For the text-containing cell, return its midpoint in (x, y) coordinate format. 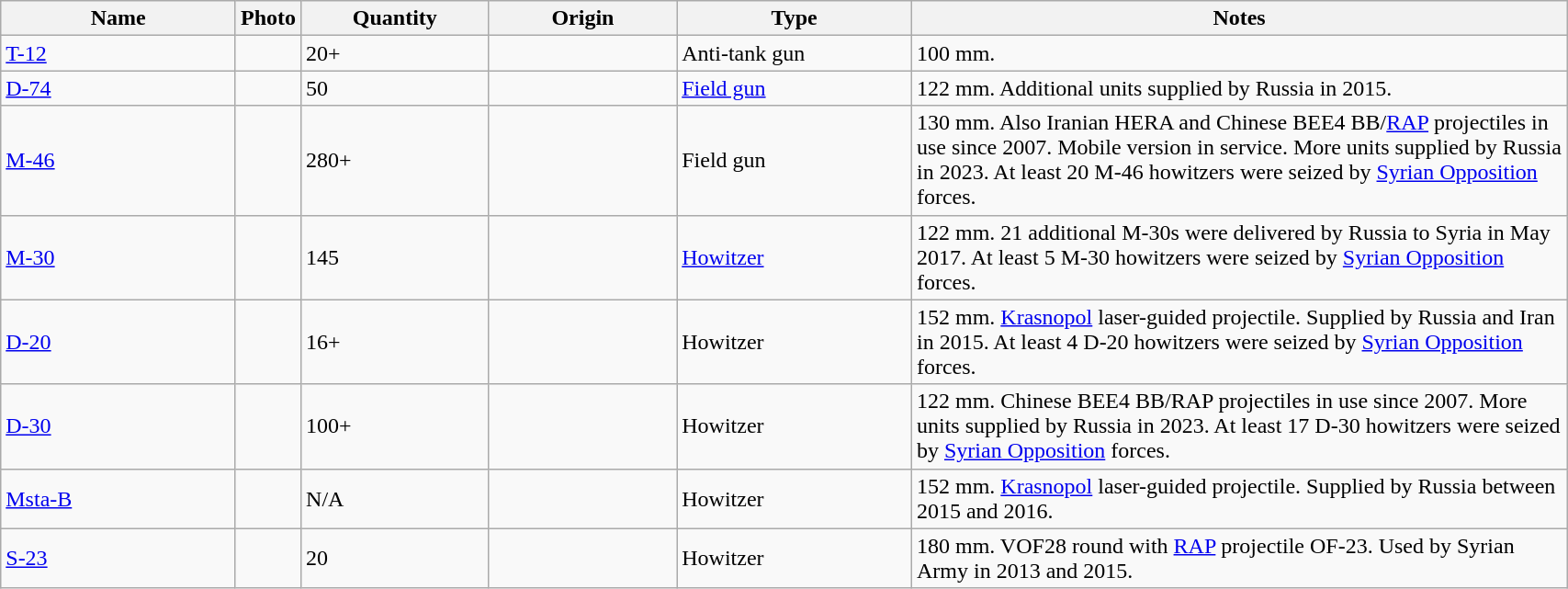
20+ (395, 53)
152 mm. Krasnopol laser-guided projectile. Supplied by Russia and Iran in 2015. At least 4 D-20 howitzers were seized by Syrian Opposition forces. (1238, 342)
S-23 (118, 559)
100+ (395, 426)
Quantity (395, 18)
280+ (395, 160)
20 (395, 559)
D-30 (118, 426)
D-20 (118, 342)
145 (395, 257)
Photo (268, 18)
Origin (582, 18)
Anti-tank gun (795, 53)
152 mm. Krasnopol laser-guided projectile. Supplied by Russia between 2015 and 2016. (1238, 498)
T-12 (118, 53)
M-46 (118, 160)
Type (795, 18)
50 (395, 88)
Notes (1238, 18)
16+ (395, 342)
122 mm. Additional units supplied by Russia in 2015. (1238, 88)
Name (118, 18)
N/A (395, 498)
D-74 (118, 88)
Msta-B (118, 498)
M-30 (118, 257)
122 mm. 21 additional M-30s were delivered by Russia to Syria in May 2017. At least 5 M-30 howitzers were seized by Syrian Opposition forces. (1238, 257)
100 mm. (1238, 53)
180 mm. VOF28 round with RAP projectile OF-23. Used by Syrian Army in 2013 and 2015. (1238, 559)
